Search for the cell housing the specified text and yield its (X, Y) center coordinate. 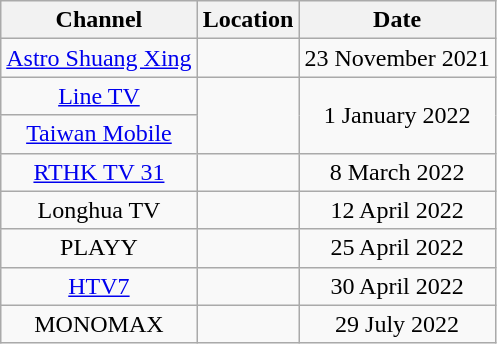
8 March 2022 (397, 172)
30 April 2022 (397, 286)
PLAYY (99, 248)
Line TV (99, 96)
Astro Shuang Xing (99, 58)
25 April 2022 (397, 248)
Channel (99, 20)
HTV7 (99, 286)
Longhua TV (99, 210)
MONOMAX (99, 324)
Date (397, 20)
Location (248, 20)
1 January 2022 (397, 115)
Taiwan Mobile (99, 134)
12 April 2022 (397, 210)
29 July 2022 (397, 324)
RTHK TV 31 (99, 172)
23 November 2021 (397, 58)
